Capture the cell that displays the provided text and extract its (x, y) central coordinate. 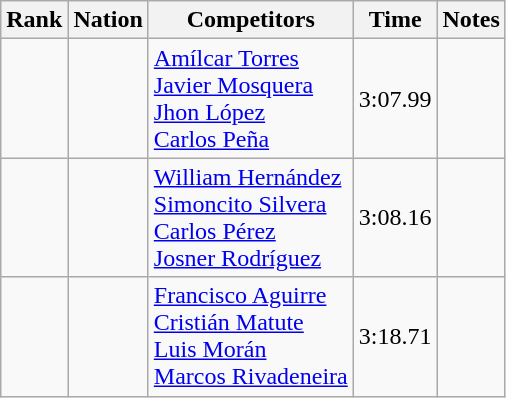
Amílcar TorresJavier MosqueraJhon LópezCarlos Peña (250, 98)
William HernándezSimoncito SilveraCarlos PérezJosner Rodríguez (250, 218)
3:07.99 (395, 98)
Competitors (250, 20)
Rank (34, 20)
Time (395, 20)
Francisco AguirreCristián MatuteLuis MoránMarcos Rivadeneira (250, 336)
3:18.71 (395, 336)
Nation (108, 20)
3:08.16 (395, 218)
Notes (471, 20)
